Provide the [x, y] coordinate of the cell's center where the given text is located.  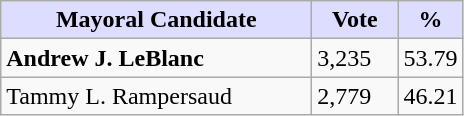
Tammy L. Rampersaud [156, 96]
Andrew J. LeBlanc [156, 58]
Mayoral Candidate [156, 20]
46.21 [430, 96]
2,779 [355, 96]
% [430, 20]
3,235 [355, 58]
Vote [355, 20]
53.79 [430, 58]
